Extract the (x, y) coordinate from the center of the cell holding the provided text.  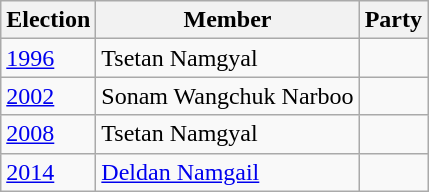
Sonam Wangchuk Narboo (228, 96)
Deldan Namgail (228, 172)
2002 (48, 96)
Election (48, 20)
Member (228, 20)
Party (393, 20)
2008 (48, 134)
1996 (48, 58)
2014 (48, 172)
